Find where the given text appears and provide that cell's center as (x, y) coordinate. 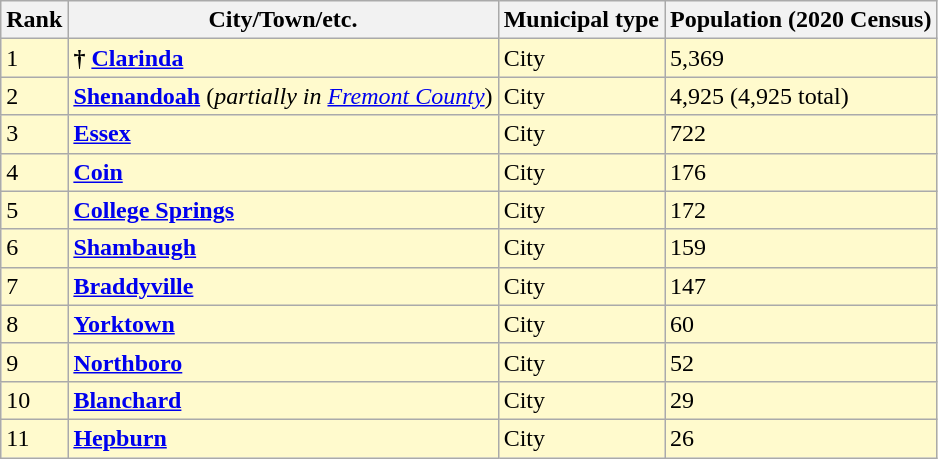
26 (800, 438)
2 (34, 96)
4,925 (4,925 total) (800, 96)
52 (800, 362)
7 (34, 286)
City/Town/etc. (283, 20)
Shambaugh (283, 248)
Hepburn (283, 438)
29 (800, 400)
172 (800, 210)
Essex (283, 134)
Yorktown (283, 324)
60 (800, 324)
159 (800, 248)
5 (34, 210)
147 (800, 286)
Municipal type (581, 20)
10 (34, 400)
† Clarinda (283, 58)
Shenandoah (partially in Fremont County) (283, 96)
6 (34, 248)
722 (800, 134)
1 (34, 58)
176 (800, 172)
8 (34, 324)
Blanchard (283, 400)
11 (34, 438)
Population (2020 Census) (800, 20)
Rank (34, 20)
9 (34, 362)
Coin (283, 172)
Braddyville (283, 286)
3 (34, 134)
Northboro (283, 362)
4 (34, 172)
5,369 (800, 58)
College Springs (283, 210)
